Detect which cell encompasses the target text, then output its (x, y) center coordinate. 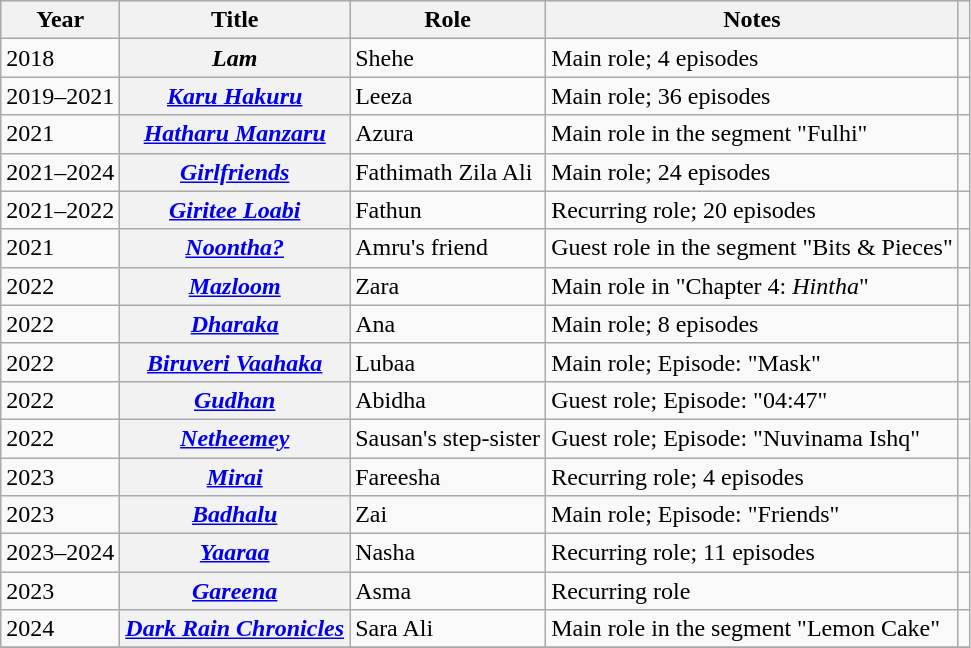
Title (235, 20)
Gareena (235, 591)
Main role; 4 episodes (752, 58)
Main role; Episode: "Friends" (752, 515)
Badhalu (235, 515)
Main role; 24 episodes (752, 172)
Zara (448, 286)
Dark Rain Chronicles (235, 629)
Leeza (448, 96)
Fathimath Zila Ali (448, 172)
Fathun (448, 210)
Sara Ali (448, 629)
Amru's friend (448, 248)
Guest role in the segment "Bits & Pieces" (752, 248)
Nasha (448, 553)
Asma (448, 591)
Abidha (448, 400)
Girlfriends (235, 172)
Main role in "Chapter 4: Hintha" (752, 286)
Recurring role (752, 591)
Sausan's step-sister (448, 438)
Lubaa (448, 362)
Year (60, 20)
Mazloom (235, 286)
2019–2021 (60, 96)
Giritee Loabi (235, 210)
Shehe (448, 58)
Guest role; Episode: "Nuvinama Ishq" (752, 438)
Netheemey (235, 438)
2021–2022 (60, 210)
2021–2024 (60, 172)
Mirai (235, 477)
Lam (235, 58)
Main role in the segment "Fulhi" (752, 134)
Karu Hakuru (235, 96)
2018 (60, 58)
Azura (448, 134)
Ana (448, 324)
Main role; 8 episodes (752, 324)
Noontha? (235, 248)
2024 (60, 629)
Notes (752, 20)
Role (448, 20)
Gudhan (235, 400)
Main role in the segment "Lemon Cake" (752, 629)
Yaaraa (235, 553)
Main role; Episode: "Mask" (752, 362)
Fareesha (448, 477)
2023–2024 (60, 553)
Recurring role; 4 episodes (752, 477)
Biruveri Vaahaka (235, 362)
Recurring role; 11 episodes (752, 553)
Hatharu Manzaru (235, 134)
Dharaka (235, 324)
Zai (448, 515)
Main role; 36 episodes (752, 96)
Recurring role; 20 episodes (752, 210)
Guest role; Episode: "04:47" (752, 400)
